Pinpoint the cell where the given text exists, returning its (x, y) midpoint coordinate. 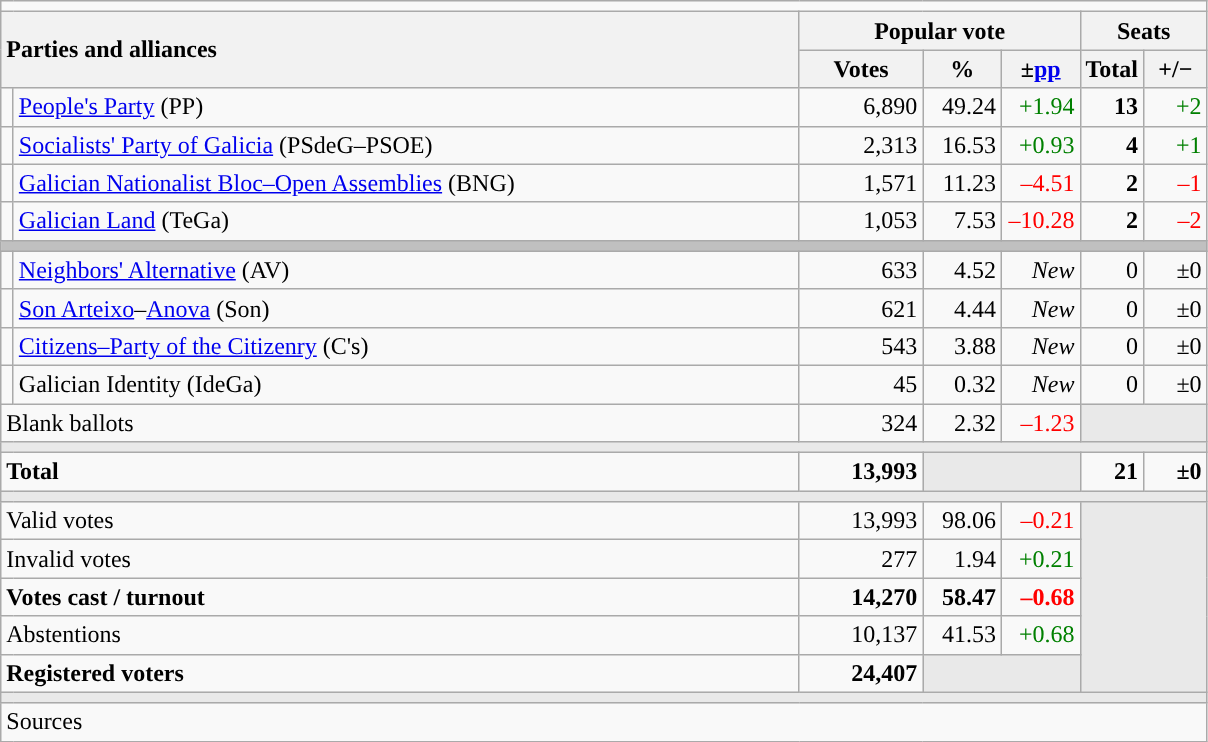
±pp (1040, 69)
–10.28 (1040, 221)
13 (1112, 107)
Galician Land (TeGa) (406, 221)
+/− (1176, 69)
1,571 (861, 183)
2,313 (861, 145)
Sources (604, 722)
1.94 (962, 559)
–4.51 (1040, 183)
Son Arteixo–Anova (Son) (406, 308)
14,270 (861, 597)
21 (1112, 472)
633 (861, 270)
2.32 (962, 423)
–0.68 (1040, 597)
Votes (861, 69)
1,053 (861, 221)
6,890 (861, 107)
41.53 (962, 635)
98.06 (962, 521)
4 (1112, 145)
Socialists' Party of Galicia (PSdeG–PSOE) (406, 145)
–2 (1176, 221)
+0.68 (1040, 635)
–1.23 (1040, 423)
Galician Identity (IdeGa) (406, 384)
Abstentions (400, 635)
Neighbors' Alternative (AV) (406, 270)
Parties and alliances (400, 50)
Valid votes (400, 521)
621 (861, 308)
4.52 (962, 270)
Votes cast / turnout (400, 597)
543 (861, 346)
% (962, 69)
3.88 (962, 346)
24,407 (861, 673)
11.23 (962, 183)
277 (861, 559)
Galician Nationalist Bloc–Open Assemblies (BNG) (406, 183)
58.47 (962, 597)
Blank ballots (400, 423)
Popular vote (940, 31)
+1 (1176, 145)
0.32 (962, 384)
Seats (1144, 31)
+1.94 (1040, 107)
45 (861, 384)
4.44 (962, 308)
7.53 (962, 221)
–0.21 (1040, 521)
Citizens–Party of the Citizenry (C's) (406, 346)
Invalid votes (400, 559)
16.53 (962, 145)
+0.21 (1040, 559)
+0.93 (1040, 145)
–1 (1176, 183)
People's Party (PP) (406, 107)
10,137 (861, 635)
+2 (1176, 107)
Registered voters (400, 673)
49.24 (962, 107)
324 (861, 423)
